From the cell containing the given text, extract its center point as (X, Y) coordinate. 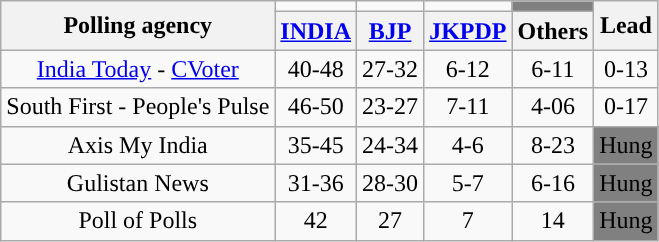
Poll of Polls (138, 221)
35-45 (316, 145)
7-11 (468, 107)
4-06 (553, 107)
28-30 (390, 183)
6-16 (553, 183)
31-36 (316, 183)
Lead (626, 26)
South First - People's Pulse (138, 107)
42 (316, 221)
JKPDP (468, 31)
46-50 (316, 107)
0-13 (626, 69)
Gulistan News (138, 183)
India Today - CVoter (138, 69)
6-12 (468, 69)
INDIA (316, 31)
7 (468, 221)
8-23 (553, 145)
23-27 (390, 107)
Axis My India (138, 145)
Others (553, 31)
27 (390, 221)
0-17 (626, 107)
14 (553, 221)
5-7 (468, 183)
24-34 (390, 145)
Polling agency (138, 26)
40-48 (316, 69)
4-6 (468, 145)
27-32 (390, 69)
BJP (390, 31)
6-11 (553, 69)
